Output the (X, Y) coordinate of the center of the cell containing the given text.  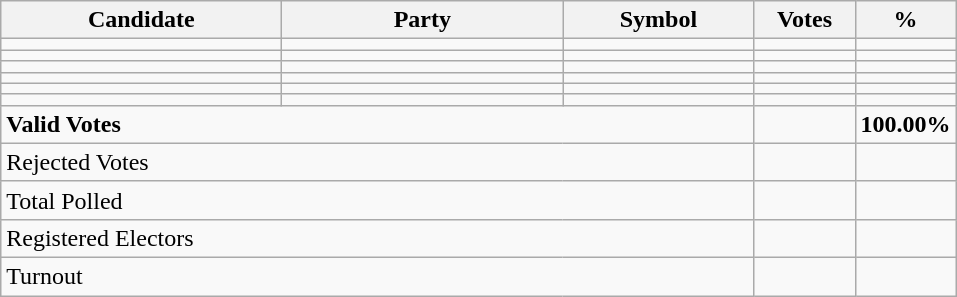
Symbol (658, 20)
Candidate (142, 20)
Votes (804, 20)
Party (422, 20)
Valid Votes (378, 124)
100.00% (906, 124)
Total Polled (378, 200)
Turnout (378, 276)
Registered Electors (378, 238)
Rejected Votes (378, 162)
% (906, 20)
